Scan for the cell matching the given text and deliver its (X, Y) coordinate at center. 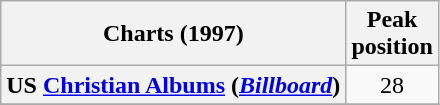
Charts (1997) (174, 34)
US Christian Albums (Billboard) (174, 85)
Peakposition (392, 34)
28 (392, 85)
